Provide the [x, y] coordinate of the cell's center where the given text is located.  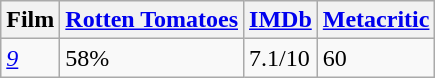
60 [376, 58]
Film [30, 20]
Metacritic [376, 20]
7.1/10 [281, 58]
Rotten Tomatoes [152, 20]
9 [30, 58]
58% [152, 58]
IMDb [281, 20]
